Search for the cell housing the specified text and yield its [x, y] center coordinate. 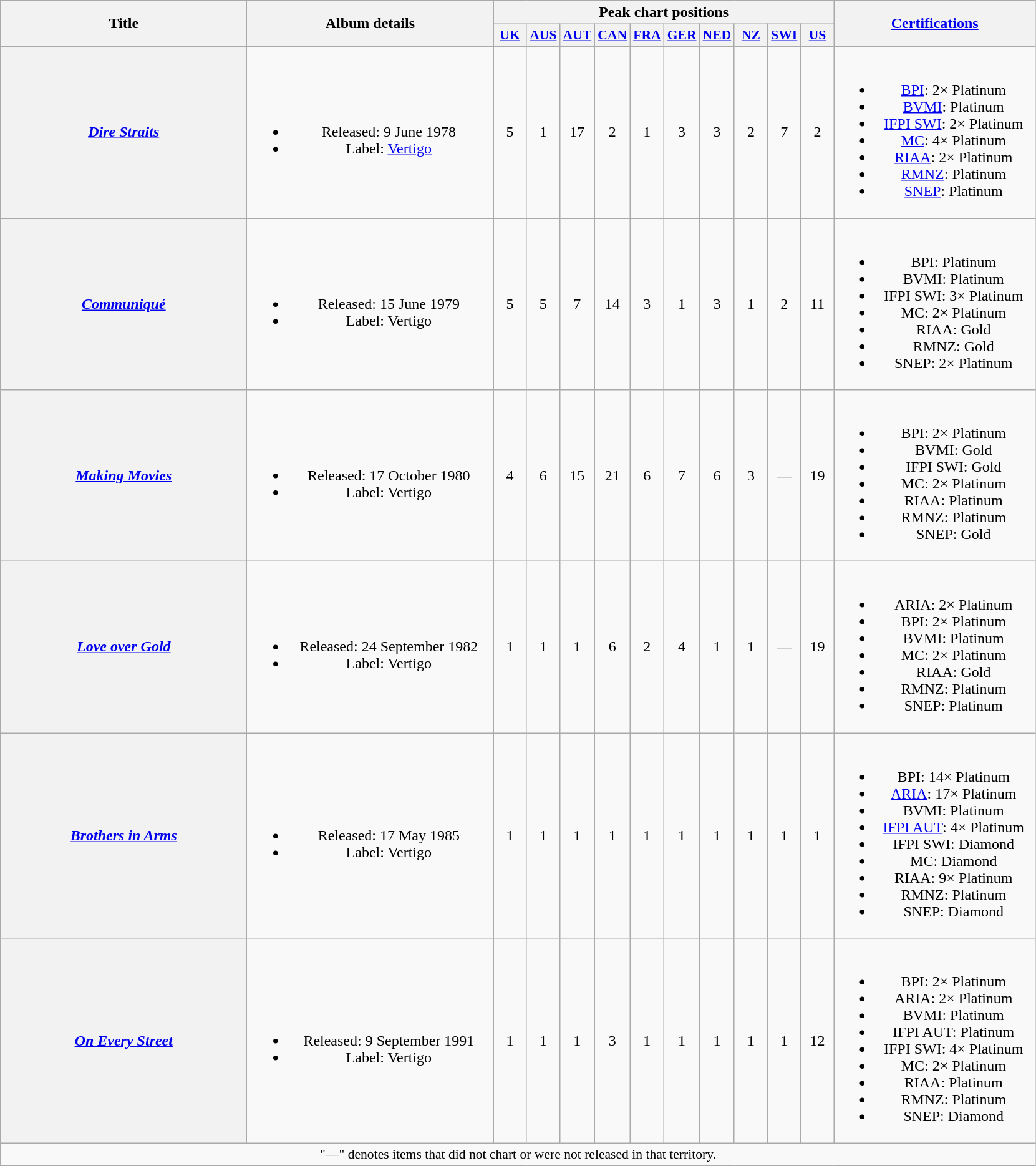
AUT [578, 36]
SWI [785, 36]
Released: 15 June 1979Label: Vertigo [370, 304]
BPI: PlatinumBVMI: PlatinumIFPI SWI: 3× PlatinumMC: 2× PlatinumRIAA: GoldRMNZ: GoldSNEP: 2× Platinum [934, 304]
AUS [543, 36]
CAN [612, 36]
11 [817, 304]
US [817, 36]
Certifications [934, 24]
Title [123, 24]
Released: 17 May 1985Label: Vertigo [370, 836]
12 [817, 1041]
"—" denotes items that did not chart or were not released in that territory. [518, 1155]
BPI: 2× PlatinumBVMI: PlatinumIFPI SWI: 2× PlatinumMC: 4× PlatinumRIAA: 2× PlatinumRMNZ: PlatinumSNEP: Platinum [934, 132]
UK [510, 36]
Communiqué [123, 304]
Love over Gold [123, 648]
ARIA: 2× PlatinumBPI: 2× PlatinumBVMI: PlatinumMC: 2× PlatinumRIAA: GoldRMNZ: PlatinumSNEP: Platinum [934, 648]
14 [612, 304]
BPI: 2× PlatinumBVMI: GoldIFPI SWI: GoldMC: 2× PlatinumRIAA: PlatinumRMNZ: PlatinumSNEP: Gold [934, 475]
17 [578, 132]
On Every Street [123, 1041]
Released: 24 September 1982Label: Vertigo [370, 648]
Released: 9 June 1978Label: Vertigo [370, 132]
Released: 17 October 1980Label: Vertigo [370, 475]
NED [717, 36]
Dire Straits [123, 132]
Peak chart positions [664, 12]
21 [612, 475]
Brothers in Arms [123, 836]
FRA [647, 36]
Released: 9 September 1991Label: Vertigo [370, 1041]
Making Movies [123, 475]
BPI: 2× PlatinumARIA: 2× PlatinumBVMI: PlatinumIFPI AUT: PlatinumIFPI SWI: 4× PlatinumMC: 2× PlatinumRIAA: PlatinumRMNZ: PlatinumSNEP: Diamond [934, 1041]
GER [682, 36]
NZ [751, 36]
Album details [370, 24]
BPI: 14× PlatinumARIA: 17× PlatinumBVMI: PlatinumIFPI AUT: 4× PlatinumIFPI SWI: DiamondMC: DiamondRIAA: 9× PlatinumRMNZ: PlatinumSNEP: Diamond [934, 836]
15 [578, 475]
